Output the [x, y] coordinate of the center of the cell containing the given text.  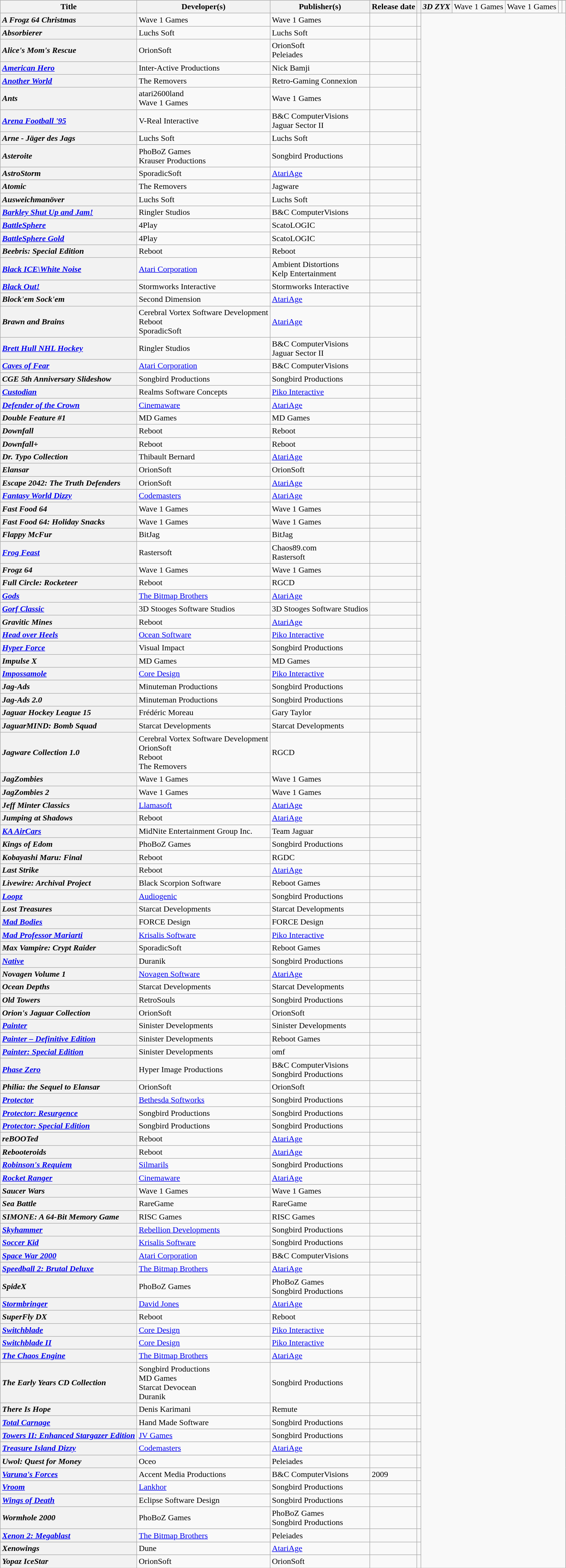
American Hero [69, 68]
JV Games [204, 1435]
Yopaz IceStar [69, 1561]
Jag-Ads 2.0 [69, 700]
Head over Heels [69, 635]
Lost Treasures [69, 909]
Thibault Bernard [204, 457]
Frogz 64 [69, 570]
Orion's Jaguar Collection [69, 1013]
Ocean Depths [69, 987]
Audiogenic [204, 896]
Stormbringer [69, 1304]
Realms Software Concepts [204, 392]
Cerebral Vortex Software DevelopmentRebootSporadicSoft [204, 322]
Kobayashi Maru: Final [69, 857]
Space War 2000 [69, 1256]
Jagware Collection 1.0 [69, 752]
Old Towers [69, 1000]
Phase Zero [69, 1069]
The Early Years CD Collection [69, 1382]
Escape 2042: The Truth Defenders [69, 483]
Xenowings [69, 1548]
Defender of the Crown [69, 405]
Nick Bamji [320, 68]
Accent Media Productions [204, 1474]
RGDC [320, 857]
Frédéric Moreau [204, 713]
Denis Karimani [204, 1409]
Varuna's Forces [69, 1474]
David Jones [204, 1304]
Hand Made Software [204, 1422]
A Frogz 64 Christmas [69, 20]
Philia: the Sequel to Elansar [69, 1087]
Black ICE\White Noise [69, 269]
Visual Impact [204, 648]
MidNite Entertainment Group Inc. [204, 831]
Elansar [69, 470]
Jumping at Shadows [69, 818]
Painter [69, 1026]
SIMONE: A 64-Bit Memory Game [69, 1217]
Vroom [69, 1487]
Novagen Volume 1 [69, 974]
Developer(s) [204, 7]
Kings of Edom [69, 844]
Duranik [204, 961]
Towers II: Enhanced Stargazer Edition [69, 1435]
Jagware [320, 186]
3D ZYX [437, 7]
Dr. Typo Collection [69, 457]
Arne - Jäger des Jags [69, 138]
Alice's Mom's Rescue [69, 50]
Livewire: Archival Project [69, 883]
Absorbierer [69, 33]
Black Scorpion Software [204, 883]
2009 [393, 1474]
Rocket Ranger [69, 1178]
Title [69, 7]
Painter – Definitive Edition [69, 1039]
Team Jaguar [320, 831]
Brett Hull NHL Hockey [69, 349]
Novagen Software [204, 974]
Sea Battle [69, 1204]
Total Carnage [69, 1422]
Inter-Active Productions [204, 68]
Dune [204, 1548]
SpideX [69, 1286]
Bethesda Softworks [204, 1100]
V-Real Interactive [204, 121]
Atomic [69, 186]
There Is Hope [69, 1409]
Protector: Resurgence [69, 1113]
Block'em Sock'em [69, 299]
Mad Professor Mariarti [69, 935]
Xenon 2: Megablast [69, 1535]
Jeff Minter Classics [69, 805]
Wormhole 2000 [69, 1518]
Ants [69, 98]
Hyper Force [69, 648]
Arena Football '95 [69, 121]
Rebooteroids [69, 1152]
Retro-Gaming Connexion [320, 81]
Eclipse Software Design [204, 1500]
Black Out! [69, 286]
Barkley Shut Up and Jam! [69, 212]
Downfall [69, 431]
Another World [69, 81]
Full Circle: Rocketeer [69, 583]
JagZombies 2 [69, 792]
Skyhammer [69, 1230]
Fantasy World Dizzy [69, 496]
RetroSouls [204, 1000]
PhoBoZ GamesKrauser Productions [204, 156]
OrionSoftPeleiades [320, 50]
Switchblade [69, 1330]
Fast Food 64 [69, 509]
Rastersoft [204, 552]
Loopz [69, 896]
Protector [69, 1100]
Max Vampire: Crypt Raider [69, 948]
Soccer Kid [69, 1243]
Treasure Island Dizzy [69, 1448]
Gorf Classic [69, 609]
Chaos89.comRastersoft [320, 552]
Cerebral Vortex Software DevelopmentOrionSoftRebootThe Removers [204, 752]
Caves of Fear [69, 366]
KA AirCars [69, 831]
Hyper Image Productions [204, 1069]
Beebris: Special Edition [69, 251]
JagZombies [69, 779]
Downfall+ [69, 444]
Gravitic Mines [69, 622]
Native [69, 961]
Ocean Software [204, 635]
B&C ComputerVisionsSongbird Productions [320, 1069]
Impossamole [69, 674]
Release date [393, 7]
Publisher(s) [320, 7]
Rebellion Developments [204, 1230]
Gods [69, 596]
Speedball 2: Brutal Deluxe [69, 1269]
Songbird ProductionsMD GamesStarcat DevoceanDuranik [204, 1382]
Switchblade II [69, 1343]
Lankhor [204, 1487]
Robinson's Requiem [69, 1165]
Frog Feast [69, 552]
Ambient DistortionsKelp Entertainment [320, 269]
Fast Food 64: Holiday Snacks [69, 522]
Llamasoft [204, 805]
AstroStorm [69, 173]
JaguarMIND: Bomb Squad [69, 726]
Jag-Ads [69, 687]
Painter: Special Edition [69, 1052]
SuperFly DX [69, 1317]
reBOOTed [69, 1139]
Last Strike [69, 870]
Ausweichmanöver [69, 199]
Custodian [69, 392]
Wings of Death [69, 1500]
Double Feature #1 [69, 418]
Silmarils [204, 1165]
The Chaos Engine [69, 1356]
Uwol: Quest for Money [69, 1461]
Remute [320, 1409]
Oceo [204, 1461]
BattleSphere Gold [69, 238]
CGE 5th Anniversary Slideshow [69, 379]
Protector: Special Edition [69, 1126]
Jaguar Hockey League 15 [69, 713]
Mad Bodies [69, 922]
BattleSphere [69, 225]
Asteroite [69, 156]
omf [320, 1052]
Saucer Wars [69, 1191]
atari2600landWave 1 Games [204, 98]
Second Dimension [204, 299]
Gary Taylor [320, 713]
Brawn and Brains [69, 322]
Flappy McFur [69, 535]
Impulse X [69, 661]
